Find where the given text appears and provide that cell's center as [X, Y] coordinate. 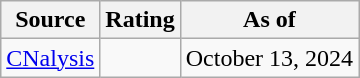
CNalysis [50, 58]
October 13, 2024 [269, 58]
As of [269, 20]
Source [50, 20]
Rating [140, 20]
